Return [x, y] of the center of cell containing provided text 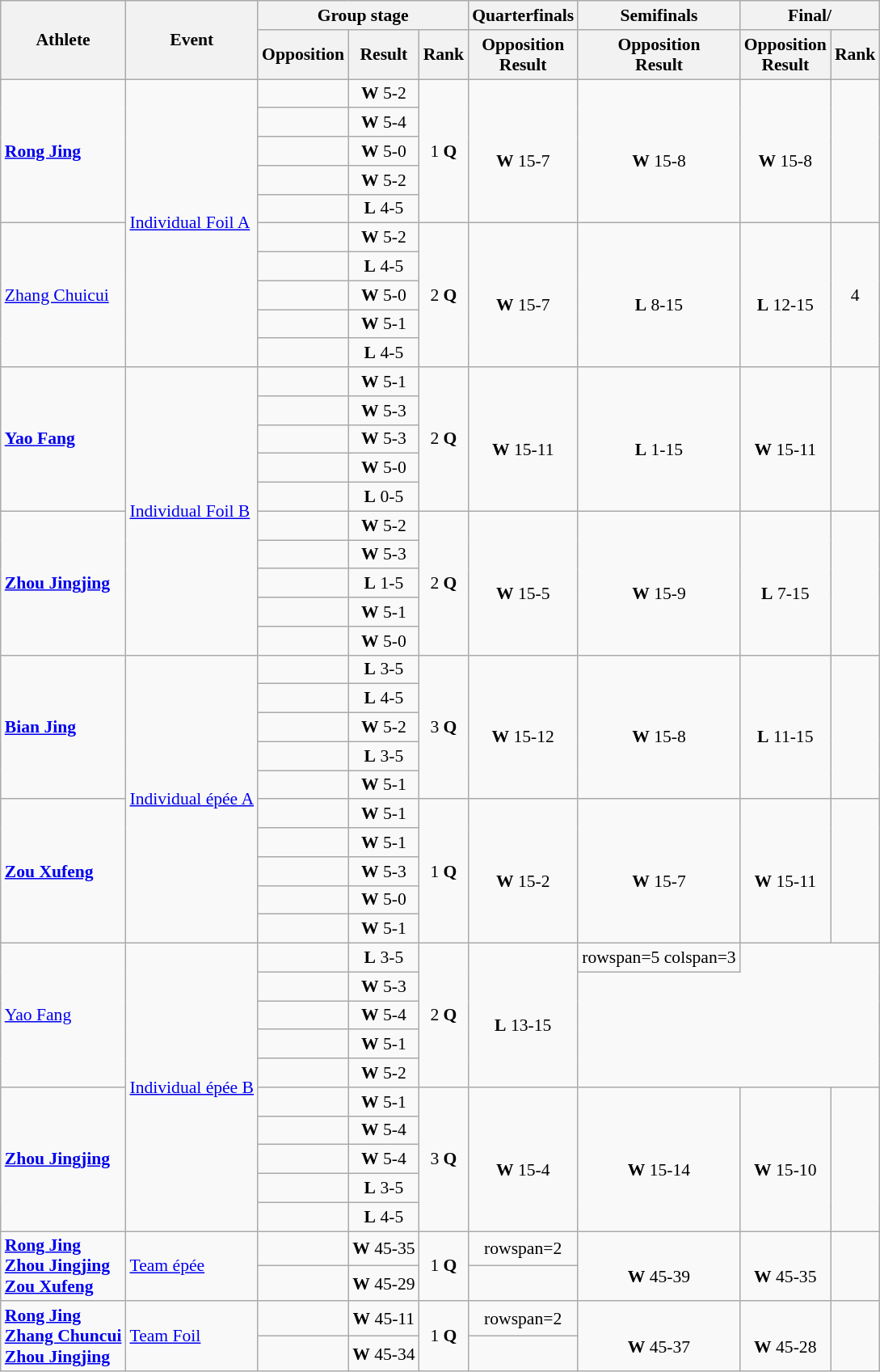
rowspan=5 colspan=3 [659, 958]
Event [192, 40]
Team Foil [192, 1337]
Individual Foil A [192, 223]
W 45-39 [659, 1266]
L 0-5 [383, 497]
L 8-15 [659, 295]
Group stage [363, 15]
W 45-29 [383, 1284]
W 15-10 [785, 1159]
Final/ [810, 15]
Individual Foil B [192, 511]
Athlete [63, 40]
L 13-15 [523, 1015]
Bian Jing [63, 727]
L 11-15 [785, 727]
Zou Xufeng [63, 872]
L 7-15 [785, 583]
L 1-15 [659, 439]
W 15-9 [659, 583]
Opposition [303, 55]
Rong Jing [63, 151]
Individual épée B [192, 1087]
W 15-5 [523, 583]
W 45-28 [785, 1337]
L 12-15 [785, 295]
W 15-14 [659, 1159]
Team épée [192, 1266]
W 45-37 [659, 1337]
W 15-12 [523, 727]
W 15-4 [523, 1159]
Rong JingZhang ChuncuiZhou Jingjing [63, 1337]
Rong JingZhou JingjingZou Xufeng [63, 1266]
W 45-34 [383, 1353]
Quarterfinals [523, 15]
W 45-11 [383, 1319]
L 1-5 [383, 584]
Semifinals [659, 15]
4 [855, 295]
Result [383, 55]
Individual épée A [192, 799]
Zhang Chuicui [63, 295]
W 15-2 [523, 872]
